Output the (x, y) coordinate of the center of the cell containing the given text.  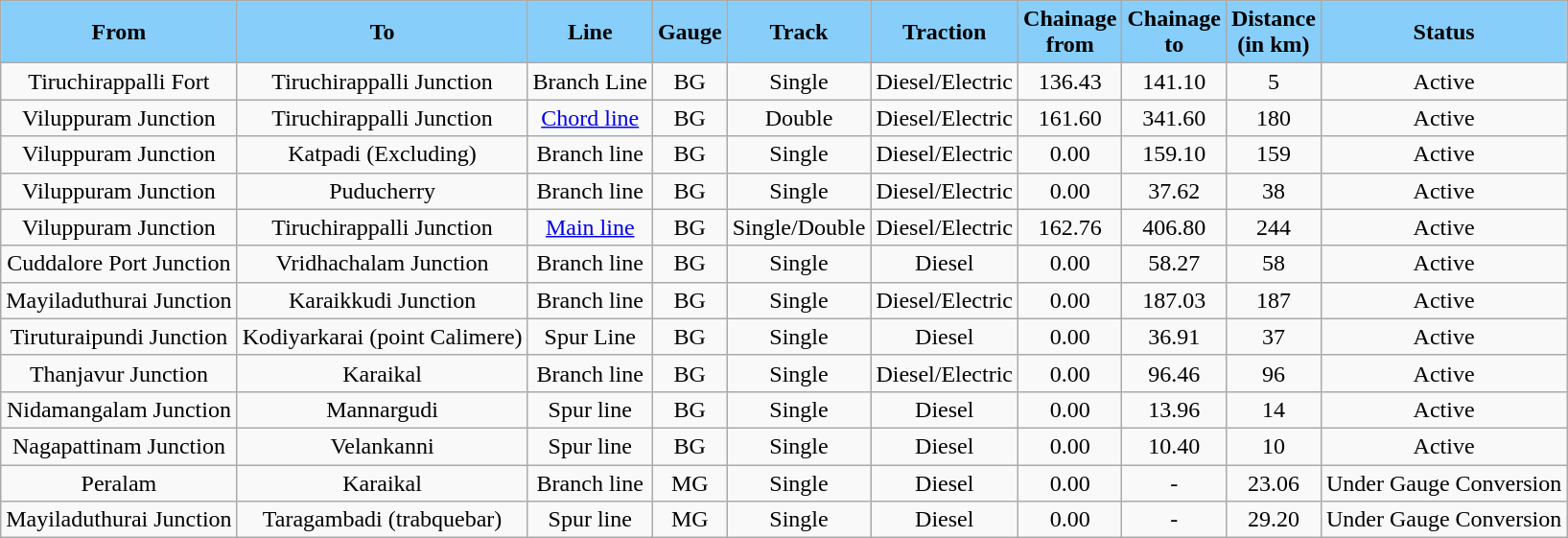
180 (1274, 118)
406.80 (1174, 227)
Gauge (690, 33)
From (119, 33)
29.20 (1274, 520)
Single/Double (799, 227)
Branch Line (590, 82)
58 (1274, 264)
Tiruturaipundi Junction (119, 337)
96 (1274, 373)
58.27 (1174, 264)
Spur Line (590, 337)
Karaikkudi Junction (382, 300)
37.62 (1174, 191)
96.46 (1174, 373)
Double (799, 118)
Katpadi (Excluding) (382, 154)
Tiruchirappalli Fort (119, 82)
161.60 (1070, 118)
Nagapattinam Junction (119, 446)
Status (1443, 33)
159.10 (1174, 154)
244 (1274, 227)
Distance(in km) (1274, 33)
37 (1274, 337)
10.40 (1174, 446)
Chord line (590, 118)
To (382, 33)
14 (1274, 409)
5 (1274, 82)
Chainagefrom (1070, 33)
Vridhachalam Junction (382, 264)
Nidamangalam Junction (119, 409)
Puducherry (382, 191)
36.91 (1174, 337)
141.10 (1174, 82)
Chainageto (1174, 33)
Cuddalore Port Junction (119, 264)
23.06 (1274, 482)
159 (1274, 154)
Main line (590, 227)
10 (1274, 446)
38 (1274, 191)
Peralam (119, 482)
Velankanni (382, 446)
Mannargudi (382, 409)
162.76 (1070, 227)
Taragambadi (trabquebar) (382, 520)
Thanjavur Junction (119, 373)
Track (799, 33)
136.43 (1070, 82)
187 (1274, 300)
Traction (945, 33)
Line (590, 33)
187.03 (1174, 300)
Kodiyarkarai (point Calimere) (382, 337)
341.60 (1174, 118)
13.96 (1174, 409)
